Find where the given text appears and provide that cell's center as (X, Y) coordinate. 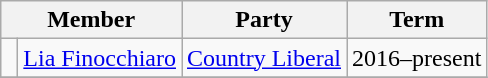
2016–present (417, 58)
Lia Finocchiaro (100, 58)
Party (264, 20)
Member (92, 20)
Term (417, 20)
Country Liberal (264, 58)
